From the cell containing the given text, extract its center point as (X, Y) coordinate. 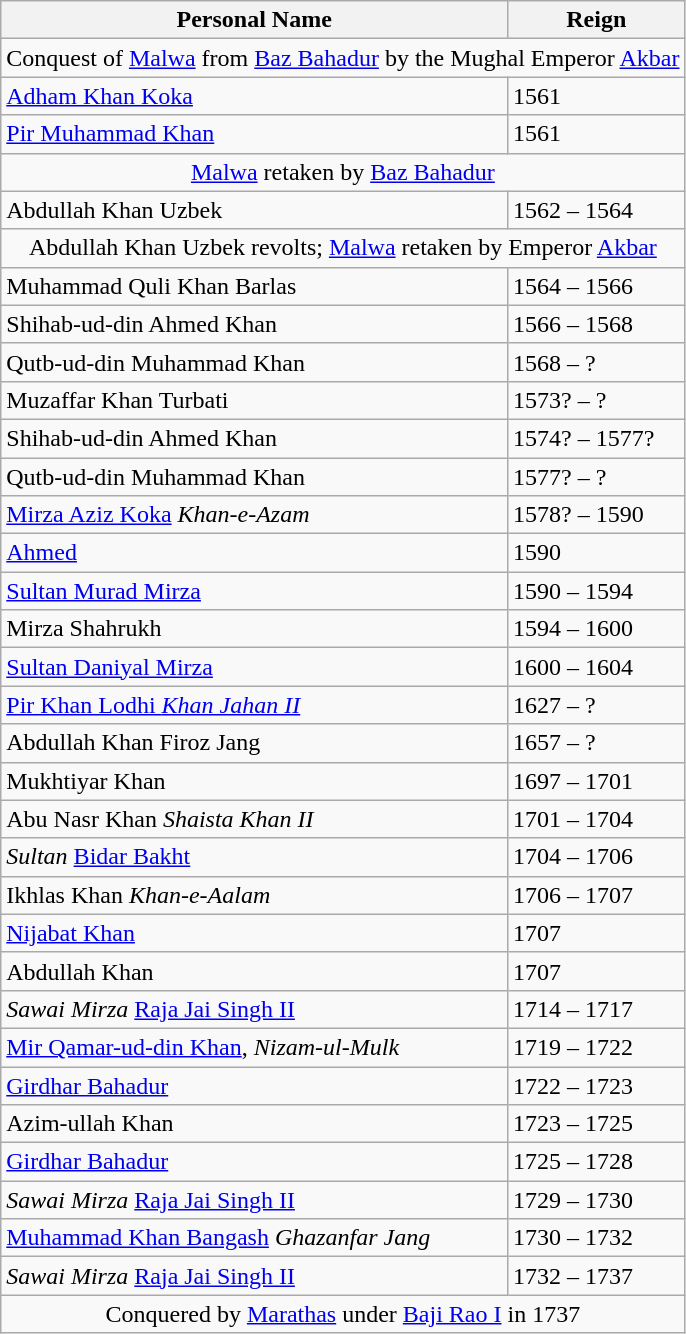
1574? – 1577? (597, 438)
1725 – 1728 (597, 1162)
1732 – 1737 (597, 1276)
Pir Muhammad Khan (254, 134)
Pir Khan Lodhi Khan Jahan II (254, 705)
Abdullah Khan Firoz Jang (254, 743)
Conquered by Marathas under Baji Rao I in 1737 (343, 1314)
1730 – 1732 (597, 1238)
1719 – 1722 (597, 1047)
Reign (597, 20)
Personal Name (254, 20)
Azim-ullah Khan (254, 1124)
Sultan Bidar Bakht (254, 857)
Muhammad Quli Khan Barlas (254, 286)
Mir Qamar-ud-din Khan, Nizam-ul-Mulk (254, 1047)
1578? – 1590 (597, 515)
1627 – ? (597, 705)
Malwa retaken by Baz Bahadur (343, 172)
1566 – 1568 (597, 324)
Conquest of Malwa from Baz Bahadur by the Mughal Emperor Akbar (343, 58)
Sultan Daniyal Mirza (254, 667)
Abdullah Khan Uzbek (254, 210)
1600 – 1604 (597, 667)
Ikhlas Khan Khan-e-Aalam (254, 895)
Ahmed (254, 553)
1594 – 1600 (597, 629)
Abdullah Khan Uzbek revolts; Malwa retaken by Emperor Akbar (343, 248)
1657 – ? (597, 743)
1722 – 1723 (597, 1085)
Sultan Murad Mirza (254, 591)
Adham Khan Koka (254, 96)
1577? – ? (597, 477)
1573? – ? (597, 400)
Nijabat Khan (254, 933)
1562 – 1564 (597, 210)
1697 – 1701 (597, 781)
Abu Nasr Khan Shaista Khan II (254, 819)
Muhammad Khan Bangash Ghazanfar Jang (254, 1238)
1723 – 1725 (597, 1124)
1714 – 1717 (597, 1009)
1701 – 1704 (597, 819)
Mirza Aziz Koka Khan-e-Azam (254, 515)
Mirza Shahrukh (254, 629)
1704 – 1706 (597, 857)
1729 – 1730 (597, 1200)
Abdullah Khan (254, 971)
1568 – ? (597, 362)
1564 – 1566 (597, 286)
Mukhtiyar Khan (254, 781)
1706 – 1707 (597, 895)
1590 (597, 553)
Muzaffar Khan Turbati (254, 400)
1590 – 1594 (597, 591)
